Pinpoint the cell where the given text exists, returning its [x, y] midpoint coordinate. 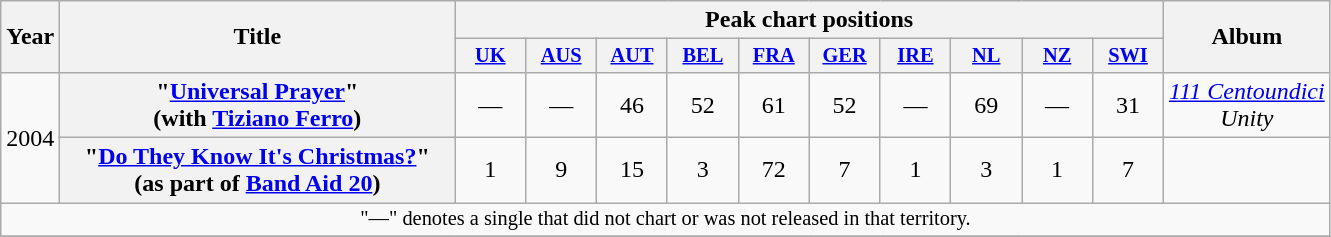
15 [632, 170]
AUT [632, 56]
NL [986, 56]
9 [562, 170]
GER [844, 56]
Year [30, 37]
BEL [702, 56]
"Do They Know It's Christmas?"(as part of Band Aid 20) [258, 170]
72 [774, 170]
AUS [562, 56]
69 [986, 104]
NZ [1058, 56]
Title [258, 37]
Album [1246, 37]
46 [632, 104]
111 CentoundiciUnity [1246, 104]
UK [490, 56]
31 [1128, 104]
2004 [30, 137]
"—" denotes a single that did not chart or was not released in that territory. [666, 220]
"Universal Prayer"(with Tiziano Ferro) [258, 104]
FRA [774, 56]
61 [774, 104]
SWI [1128, 56]
IRE [916, 56]
Peak chart positions [810, 20]
